Identify which cell holds the provided text, then report its (X, Y) central coordinate. 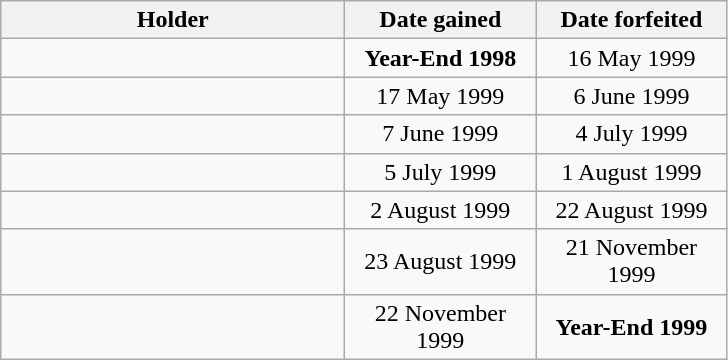
Date gained (440, 20)
22 November 1999 (440, 326)
6 June 1999 (632, 96)
5 July 1999 (440, 172)
Year-End 1998 (440, 58)
17 May 1999 (440, 96)
2 August 1999 (440, 210)
Date forfeited (632, 20)
22 August 1999 (632, 210)
4 July 1999 (632, 134)
21 November 1999 (632, 262)
23 August 1999 (440, 262)
Year-End 1999 (632, 326)
1 August 1999 (632, 172)
7 June 1999 (440, 134)
Holder (173, 20)
16 May 1999 (632, 58)
